Pinpoint the cell where the given text exists, returning its [x, y] midpoint coordinate. 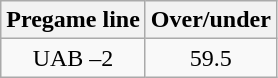
Pregame line [74, 20]
UAB –2 [74, 58]
59.5 [210, 58]
Over/under [210, 20]
